Pinpoint the cell where the given text exists, returning its [x, y] midpoint coordinate. 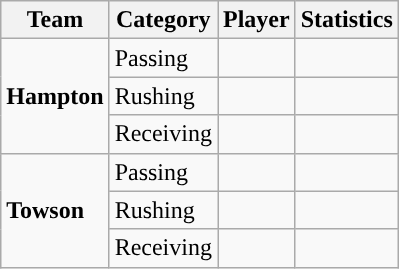
Towson [55, 210]
Category [163, 20]
Team [55, 20]
Player [257, 20]
Statistics [346, 20]
Hampton [55, 96]
